Pinpoint the cell where the given text exists, returning its (X, Y) midpoint coordinate. 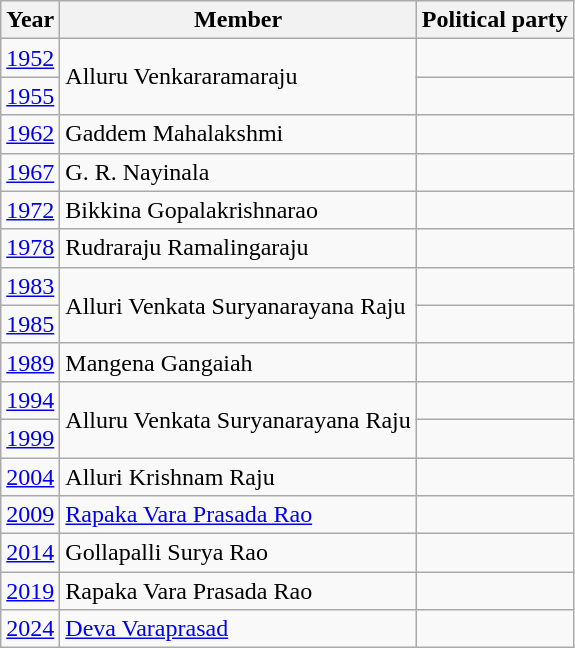
2014 (30, 553)
Alluru Venkata Suryanarayana Raju (238, 419)
1955 (30, 96)
Rudraraju Ramalingaraju (238, 248)
Alluru Venkararamaraju (238, 77)
2019 (30, 591)
Gollapalli Surya Rao (238, 553)
2004 (30, 477)
1967 (30, 172)
Alluri Venkata Suryanarayana Raju (238, 305)
G. R. Nayinala (238, 172)
1978 (30, 248)
Year (30, 20)
Deva Varaprasad (238, 629)
1994 (30, 400)
Alluri Krishnam Raju (238, 477)
1952 (30, 58)
Political party (494, 20)
1983 (30, 286)
2024 (30, 629)
1962 (30, 134)
Gaddem Mahalakshmi (238, 134)
2009 (30, 515)
Member (238, 20)
Mangena Gangaiah (238, 362)
1999 (30, 438)
1972 (30, 210)
1989 (30, 362)
Bikkina Gopalakrishnarao (238, 210)
1985 (30, 324)
